Capture the cell that displays the provided text and extract its (x, y) central coordinate. 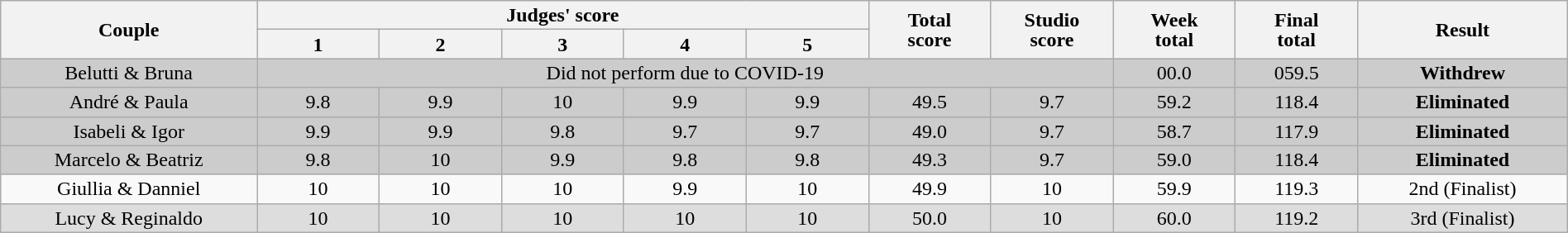
André & Paula (129, 102)
Studioscore (1052, 30)
Totalscore (930, 30)
Belutti & Bruna (129, 73)
Isabeli & Igor (129, 131)
Judges' score (562, 15)
Lucy & Reginaldo (129, 218)
49.3 (930, 160)
2nd (Finalist) (1463, 188)
117.9 (1297, 131)
49.0 (930, 131)
50.0 (930, 218)
Marcelo & Beatriz (129, 160)
5 (807, 45)
Result (1463, 30)
3rd (Finalist) (1463, 218)
Withdrew (1463, 73)
Weektotal (1174, 30)
2 (441, 45)
3 (562, 45)
Finaltotal (1297, 30)
49.9 (930, 188)
059.5 (1297, 73)
60.0 (1174, 218)
Giullia & Danniel (129, 188)
119.2 (1297, 218)
58.7 (1174, 131)
Did not perform due to COVID-19 (685, 73)
49.5 (930, 102)
Couple (129, 30)
59.0 (1174, 160)
59.9 (1174, 188)
4 (685, 45)
00.0 (1174, 73)
59.2 (1174, 102)
119.3 (1297, 188)
1 (318, 45)
